Scan for the cell matching the given text and deliver its (x, y) coordinate at center. 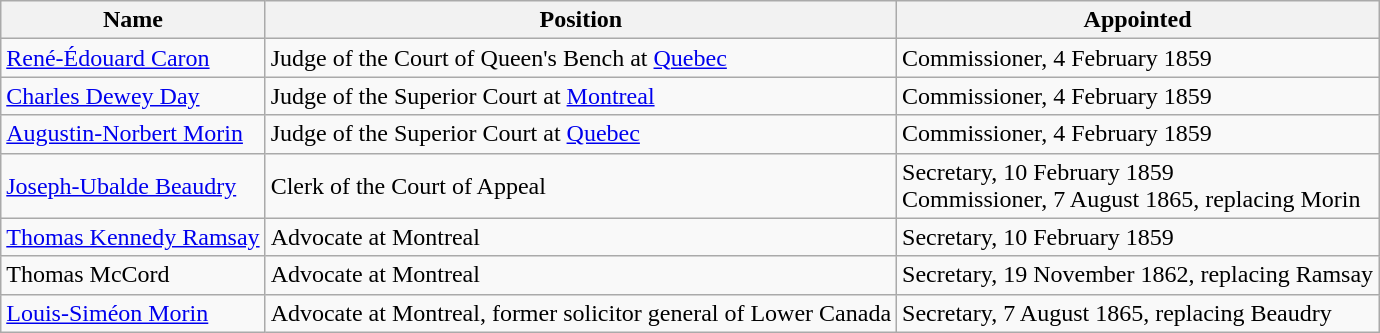
Joseph-Ubalde Beaudry (133, 186)
Position (580, 20)
Secretary, 7 August 1865, replacing Beaudry (1138, 313)
Louis-Siméon Morin (133, 313)
Clerk of the Court of Appeal (580, 186)
Secretary, 10 February 1859Commissioner, 7 August 1865, replacing Morin (1138, 186)
Secretary, 10 February 1859 (1138, 237)
Thomas McCord (133, 275)
Judge of the Court of Queen's Bench at Quebec (580, 58)
Charles Dewey Day (133, 96)
Appointed (1138, 20)
Thomas Kennedy Ramsay (133, 237)
Secretary, 19 November 1862, replacing Ramsay (1138, 275)
Name (133, 20)
Advocate at Montreal, former solicitor general of Lower Canada (580, 313)
René-Édouard Caron (133, 58)
Judge of the Superior Court at Montreal (580, 96)
Judge of the Superior Court at Quebec (580, 134)
Augustin-Norbert Morin (133, 134)
